Pinpoint the cell where the given text exists, returning its (x, y) midpoint coordinate. 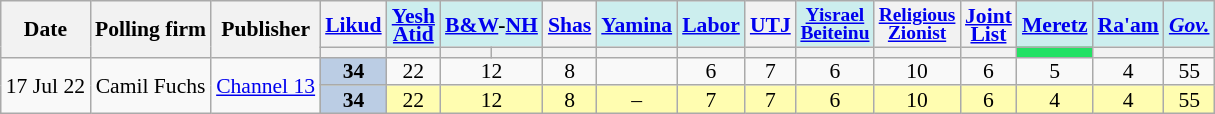
17 Jul 22 (46, 85)
Polling firm (150, 29)
Channel 13 (266, 85)
UTJ (770, 24)
Date (46, 29)
YeshAtid (414, 24)
Likud (354, 24)
Publisher (266, 29)
Yamina (636, 24)
Gov. (1190, 24)
Meretz (1055, 24)
5 (1055, 71)
JointList (988, 24)
Shas (570, 24)
Ra'am (1128, 24)
Labor (711, 24)
YisraelBeiteinu (835, 24)
B&W-NH (492, 24)
ReligiousZionist (917, 24)
Camil Fuchs (150, 85)
– (636, 100)
